Determine the (x, y) coordinate at the center of the cell enclosing the given text.  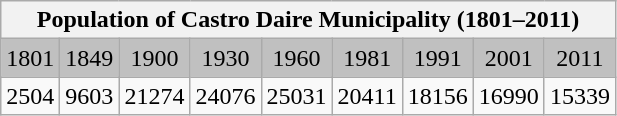
25031 (296, 96)
21274 (154, 96)
9603 (90, 96)
2011 (580, 58)
1960 (296, 58)
Population of Castro Daire Municipality (1801–2011) (308, 20)
1900 (154, 58)
1849 (90, 58)
1801 (30, 58)
16990 (508, 96)
18156 (438, 96)
2001 (508, 58)
1930 (226, 58)
15339 (580, 96)
2504 (30, 96)
20411 (367, 96)
24076 (226, 96)
1981 (367, 58)
1991 (438, 58)
